Locate the cell with the specified text and output its (x, y) center coordinate. 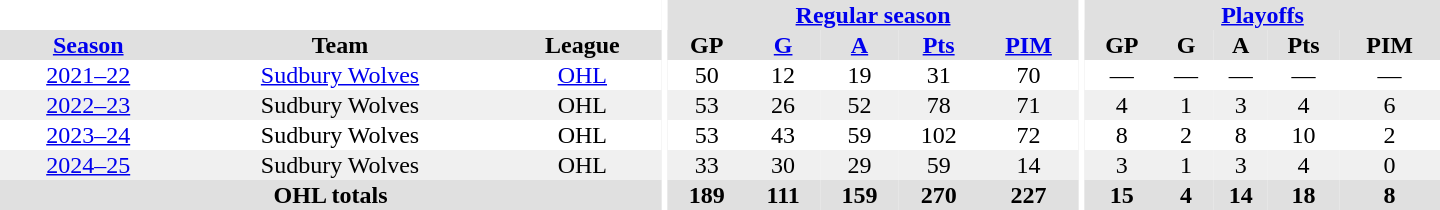
270 (938, 195)
12 (783, 75)
Playoffs (1262, 15)
2024–25 (88, 165)
159 (860, 195)
18 (1304, 195)
50 (706, 75)
2021–22 (88, 75)
Team (340, 45)
Regular season (873, 15)
26 (783, 105)
15 (1122, 195)
6 (1390, 105)
33 (706, 165)
70 (1028, 75)
52 (860, 105)
League (583, 45)
0 (1390, 165)
30 (783, 165)
OHL totals (330, 195)
10 (1304, 135)
2023–24 (88, 135)
102 (938, 135)
189 (706, 195)
43 (783, 135)
71 (1028, 105)
227 (1028, 195)
31 (938, 75)
2022–23 (88, 105)
29 (860, 165)
111 (783, 195)
72 (1028, 135)
19 (860, 75)
Season (88, 45)
78 (938, 105)
